Provide the [x, y] coordinate of the cell's center where the given text is located.  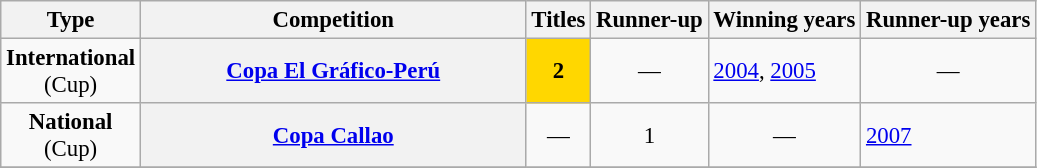
Titles [558, 20]
Type [71, 20]
National(Cup) [71, 136]
International(Cup) [71, 72]
2 [558, 72]
Winning years [784, 20]
2007 [948, 136]
1 [650, 136]
Runner-up years [948, 20]
Competition [333, 20]
Copa El Gráfico-Perú [333, 72]
Runner-up [650, 20]
2004, 2005 [784, 72]
Copa Callao [333, 136]
